For the text-containing cell, return its midpoint in [X, Y] coordinate format. 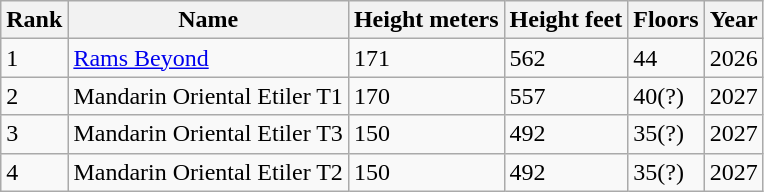
Mandarin Oriental Etiler T3 [208, 134]
Mandarin Oriental Etiler T1 [208, 96]
Height meters [426, 20]
44 [666, 58]
Name [208, 20]
Rank [34, 20]
170 [426, 96]
Rams Beyond [208, 58]
Year [734, 20]
Floors [666, 20]
40(?) [666, 96]
171 [426, 58]
3 [34, 134]
2 [34, 96]
2026 [734, 58]
1 [34, 58]
Mandarin Oriental Etiler T2 [208, 172]
557 [566, 96]
Height feet [566, 20]
562 [566, 58]
4 [34, 172]
